Find where the given text appears and provide that cell's center as [x, y] coordinate. 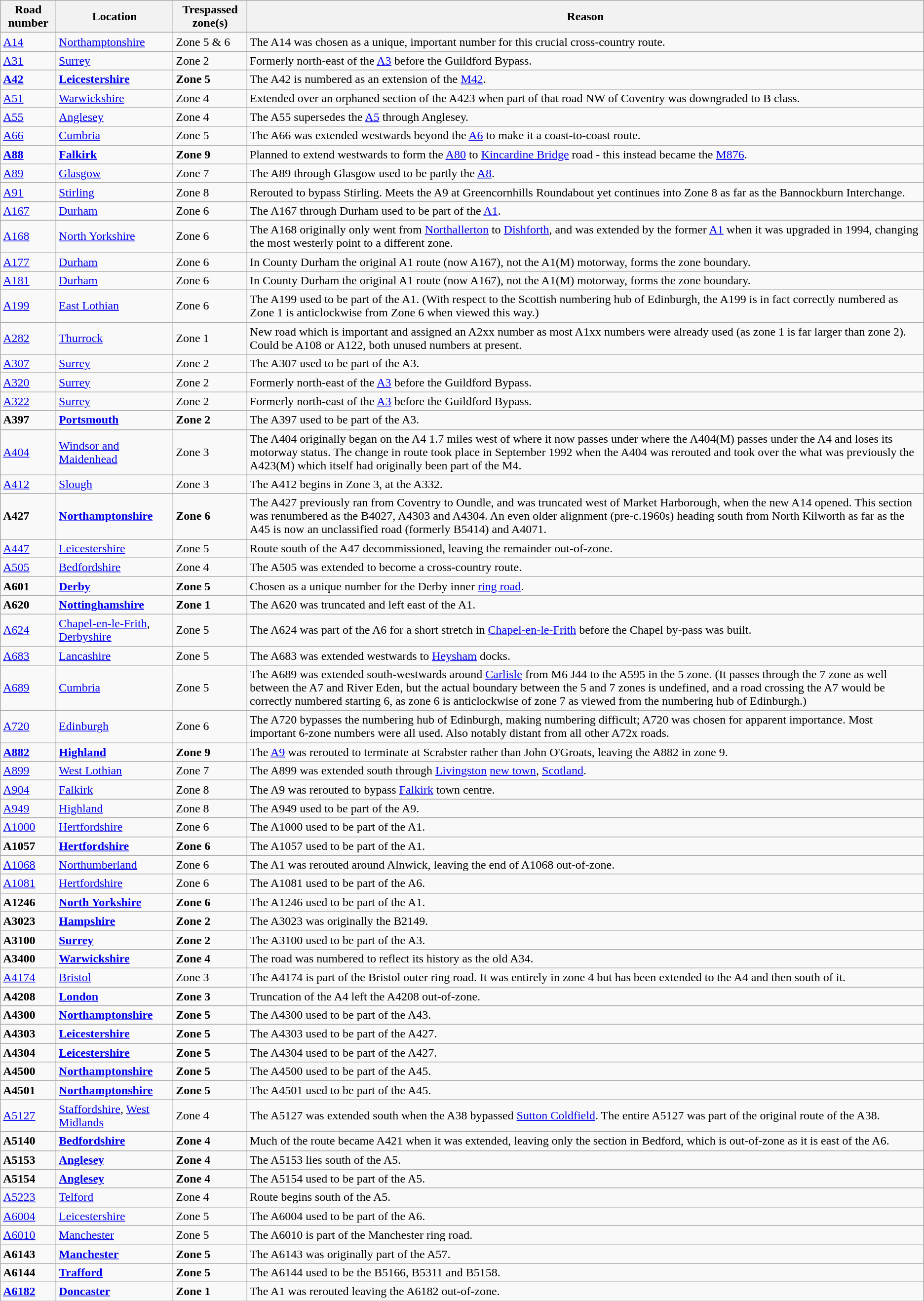
A6010 [29, 1235]
Route begins south of the A5. [585, 1197]
Derby [115, 586]
A949 [29, 808]
A601 [29, 586]
A683 [29, 656]
A42 [29, 79]
The A4303 used to be part of the A427. [585, 1034]
The A6144 used to be the B5166, B5311 and B5158. [585, 1272]
The A4501 used to be part of the A45. [585, 1090]
Chapel-en-le-Frith, Derbyshire [115, 630]
A4174 [29, 977]
A899 [29, 771]
A505 [29, 567]
Doncaster [115, 1291]
A6004 [29, 1216]
Trafford [115, 1272]
The A89 through Glasgow used to be partly the A8. [585, 173]
The A9 was rerouted to terminate at Scrabster rather than John O'Groats, leaving the A882 in zone 9. [585, 752]
Reason [585, 17]
The A899 was extended south through Livingston new town, Scotland. [585, 771]
A4300 [29, 1015]
The A5153 lies south of the A5. [585, 1160]
A397 [29, 420]
A55 [29, 117]
Lancashire [115, 656]
The A949 used to be part of the A9. [585, 808]
A1000 [29, 827]
A6143 [29, 1254]
A412 [29, 484]
The A167 through Durham used to be part of the A1. [585, 211]
A4303 [29, 1034]
A3400 [29, 958]
Glasgow [115, 173]
The road was numbered to reflect its history as the old A34. [585, 958]
Location [115, 17]
Chosen as a unique number for the Derby inner ring road. [585, 586]
The A620 was truncated and left east of the A1. [585, 605]
London [115, 996]
A177 [29, 262]
A167 [29, 211]
A3100 [29, 940]
The A1000 used to be part of the A1. [585, 827]
The A5154 used to be part of the A5. [585, 1179]
The A55 supersedes the A5 through Anglesey. [585, 117]
A88 [29, 154]
Route south of the A47 decommissioned, leaving the remainder out-of-zone. [585, 548]
A882 [29, 752]
The A6004 used to be part of the A6. [585, 1216]
A181 [29, 281]
Extended over an orphaned section of the A423 when part of that road NW of Coventry was downgraded to B class. [585, 98]
The A307 used to be part of the A3. [585, 364]
A5127 [29, 1115]
Trespassed zone(s) [210, 17]
The A9 was rerouted to bypass Falkirk town centre. [585, 790]
A307 [29, 364]
Slough [115, 484]
A1068 [29, 865]
The A4300 used to be part of the A43. [585, 1015]
A4500 [29, 1071]
Road number [29, 17]
Truncation of the A4 left the A4208 out-of-zone. [585, 996]
A5140 [29, 1141]
A1081 [29, 883]
A6182 [29, 1291]
A282 [29, 339]
Windsor and Maidenhead [115, 452]
Planned to extend westwards to form the A80 to Kincardine Bridge road - this instead became the M876. [585, 154]
A51 [29, 98]
A689 [29, 688]
A3023 [29, 921]
The A42 is numbered as an extension of the M42. [585, 79]
A199 [29, 306]
The A14 was chosen as a unique, important number for this crucial cross-country route. [585, 42]
A1246 [29, 902]
A404 [29, 452]
Nottinghamshire [115, 605]
A66 [29, 136]
West Lothian [115, 771]
The A1081 used to be part of the A6. [585, 883]
The A1 was rerouted around Alnwick, leaving the end of A1068 out-of-zone. [585, 865]
A620 [29, 605]
A904 [29, 790]
A720 [29, 727]
A89 [29, 173]
A5154 [29, 1179]
The A505 was extended to become a cross-country route. [585, 567]
The A4174 is part of the Bristol outer ring road. It was entirely in zone 4 but has been extended to the A4 and then south of it. [585, 977]
A4501 [29, 1090]
The A5127 was extended south when the A38 bypassed Sutton Coldfield. The entire A5127 was part of the original route of the A38. [585, 1115]
A91 [29, 192]
A168 [29, 236]
Stirling [115, 192]
The A1246 used to be part of the A1. [585, 902]
Bristol [115, 977]
A427 [29, 516]
The A4304 used to be part of the A427. [585, 1053]
A624 [29, 630]
The A66 was extended westwards beyond the A6 to make it a coast-to-coast route. [585, 136]
A5153 [29, 1160]
A4304 [29, 1053]
Portsmouth [115, 420]
The A3023 was originally the B2149. [585, 921]
Zone 5 & 6 [210, 42]
A31 [29, 61]
The A4500 used to be part of the A45. [585, 1071]
The A683 was extended westwards to Heysham docks. [585, 656]
East Lothian [115, 306]
Edinburgh [115, 727]
A4208 [29, 996]
Northumberland [115, 865]
A5223 [29, 1197]
The A1057 used to be part of the A1. [585, 846]
The A397 used to be part of the A3. [585, 420]
A447 [29, 548]
A1057 [29, 846]
Much of the route became A421 when it was extended, leaving only the section in Bedford, which is out-of-zone as it is east of the A6. [585, 1141]
A320 [29, 383]
The A3100 used to be part of the A3. [585, 940]
A6144 [29, 1272]
Rerouted to bypass Stirling. Meets the A9 at Greencornhills Roundabout yet continues into Zone 8 as far as the Bannockburn Interchange. [585, 192]
Staffordshire, West Midlands [115, 1115]
Telford [115, 1197]
A322 [29, 401]
The A6010 is part of the Manchester ring road. [585, 1235]
Thurrock [115, 339]
The A1 was rerouted leaving the A6182 out-of-zone. [585, 1291]
The A412 begins in Zone 3, at the A332. [585, 484]
The A6143 was originally part of the A57. [585, 1254]
A14 [29, 42]
The A624 was part of the A6 for a short stretch in Chapel-en-le-Frith before the Chapel by-pass was built. [585, 630]
Hampshire [115, 921]
